From the cell containing the given text, extract its center point as [X, Y] coordinate. 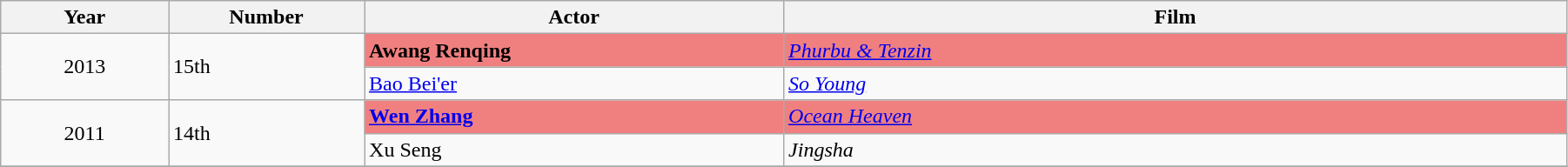
Number [266, 17]
Year [85, 17]
15th [266, 67]
Awang Renqing [574, 50]
Film [1176, 17]
2013 [85, 67]
Bao Bei'er [574, 83]
14th [266, 133]
Jingsha [1176, 150]
Actor [574, 17]
Wen Zhang [574, 117]
Phurbu & Tenzin [1176, 50]
So Young [1176, 83]
Xu Seng [574, 150]
Ocean Heaven [1176, 117]
2011 [85, 133]
